From the cell containing the given text, extract its center point as [X, Y] coordinate. 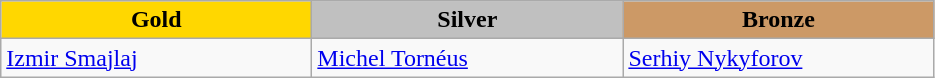
Michel Tornéus [468, 58]
Gold [156, 20]
Silver [468, 20]
Izmir Smajlaj [156, 58]
Serhiy Nykyforov [778, 58]
Bronze [778, 20]
